Provide the (X, Y) coordinate of the cell's center where the given text is located.  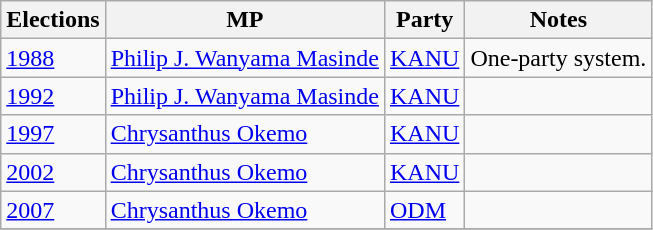
1997 (53, 134)
Party (424, 20)
Notes (558, 20)
Elections (53, 20)
1988 (53, 58)
One-party system. (558, 58)
1992 (53, 96)
2007 (53, 210)
ODM (424, 210)
MP (244, 20)
2002 (53, 172)
